Find where the given text appears and provide that cell's center as (X, Y) coordinate. 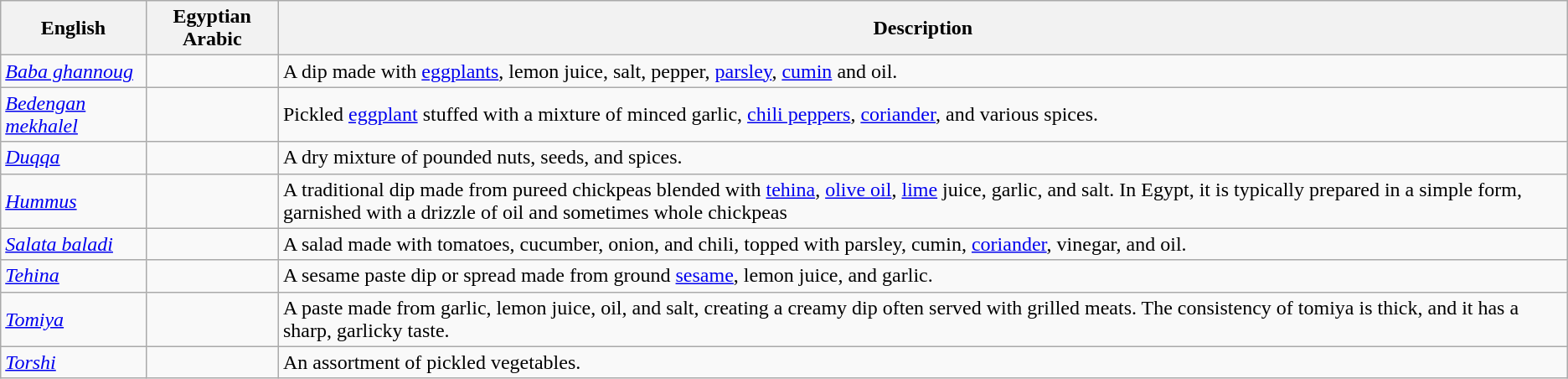
A sesame paste dip or spread made from ground sesame, lemon juice, and garlic. (923, 276)
Description (923, 29)
Hummus (74, 201)
English (74, 29)
A salad made with tomatoes, cucumber, onion, and chili, topped with parsley, cumin, coriander, vinegar, and oil. (923, 244)
A dry mixture of pounded nuts, seeds, and spices. (923, 158)
Egyptian Arabic (212, 29)
Tomiya (74, 319)
Tehina (74, 276)
Pickled eggplant stuffed with a mixture of minced garlic, chili peppers, coriander, and various spices. (923, 114)
Torshi (74, 362)
Salata baladi (74, 244)
A dip made with eggplants, lemon juice, salt, pepper, parsley, cumin and oil. (923, 71)
Bedengan mekhalel (74, 114)
Duqqa (74, 158)
Baba ghannoug (74, 71)
An assortment of pickled vegetables. (923, 362)
